Extract the (X, Y) coordinate from the center of the cell holding the provided text.  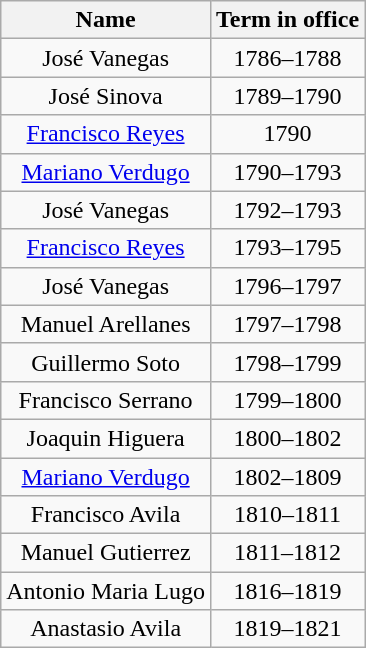
1790 (287, 134)
1790–1793 (287, 172)
Term in office (287, 20)
1796–1797 (287, 286)
1797–1798 (287, 324)
Guillermo Soto (106, 362)
Anastasio Avila (106, 629)
1792–1793 (287, 210)
Francisco Serrano (106, 400)
1799–1800 (287, 400)
Joaquin Higuera (106, 438)
Antonio Maria Lugo (106, 591)
1789–1790 (287, 96)
1810–1811 (287, 515)
Name (106, 20)
1793–1795 (287, 248)
José Sinova (106, 96)
Manuel Gutierrez (106, 553)
Manuel Arellanes (106, 324)
Francisco Avila (106, 515)
1802–1809 (287, 477)
1811–1812 (287, 553)
1800–1802 (287, 438)
1819–1821 (287, 629)
1798–1799 (287, 362)
1786–1788 (287, 58)
1816–1819 (287, 591)
